Return the (x, y) coordinate for the center point of the cell that contains the specified text.  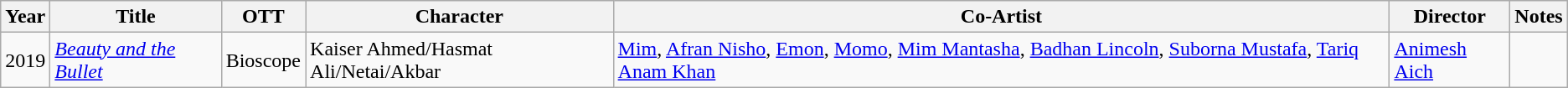
Title (136, 17)
Bioscope (263, 60)
Kaiser Ahmed/Hasmat Ali/Netai/Akbar (460, 60)
OTT (263, 17)
Animesh Aich (1450, 60)
2019 (25, 60)
Year (25, 17)
Co-Artist (1002, 17)
Character (460, 17)
Mim, Afran Nisho, Emon, Momo, Mim Mantasha, Badhan Lincoln, Suborna Mustafa, Tariq Anam Khan (1002, 60)
Beauty and the Bullet (136, 60)
Director (1450, 17)
Notes (1539, 17)
